Output the (X, Y) coordinate of the center of the cell containing the given text.  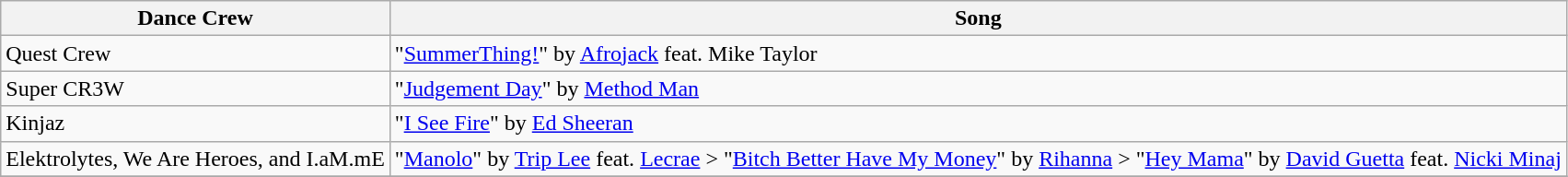
Super CR3W (195, 88)
"Manolo" by Trip Lee feat. Lecrae > "Bitch Better Have My Money" by Rihanna > "Hey Mama" by David Guetta feat. Nicki Minaj (978, 159)
"Judgement Day" by Method Man (978, 88)
Dance Crew (195, 18)
Kinjaz (195, 124)
"SummerThing!" by Afrojack feat. Mike Taylor (978, 53)
Quest Crew (195, 53)
Elektrolytes, We Are Heroes, and I.aM.mE (195, 159)
"I See Fire" by Ed Sheeran (978, 124)
Song (978, 18)
